Identify which cell holds the provided text, then report its (X, Y) central coordinate. 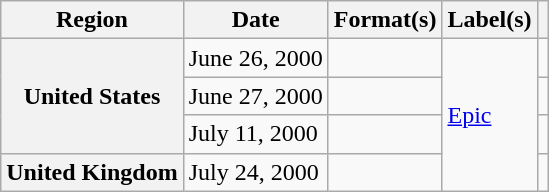
July 24, 2000 (256, 172)
United States (92, 96)
June 26, 2000 (256, 58)
United Kingdom (92, 172)
Label(s) (490, 20)
July 11, 2000 (256, 134)
June 27, 2000 (256, 96)
Format(s) (385, 20)
Region (92, 20)
Date (256, 20)
Epic (490, 115)
